Output the [x, y] coordinate of the center of the cell containing the given text.  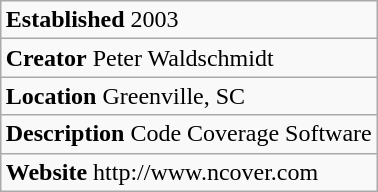
Location Greenville, SC [188, 96]
Creator Peter Waldschmidt [188, 58]
Description Code Coverage Software [188, 134]
Website http://www.ncover.com [188, 172]
Established 2003 [188, 20]
